Locate the cell with the specified text and output its (X, Y) center coordinate. 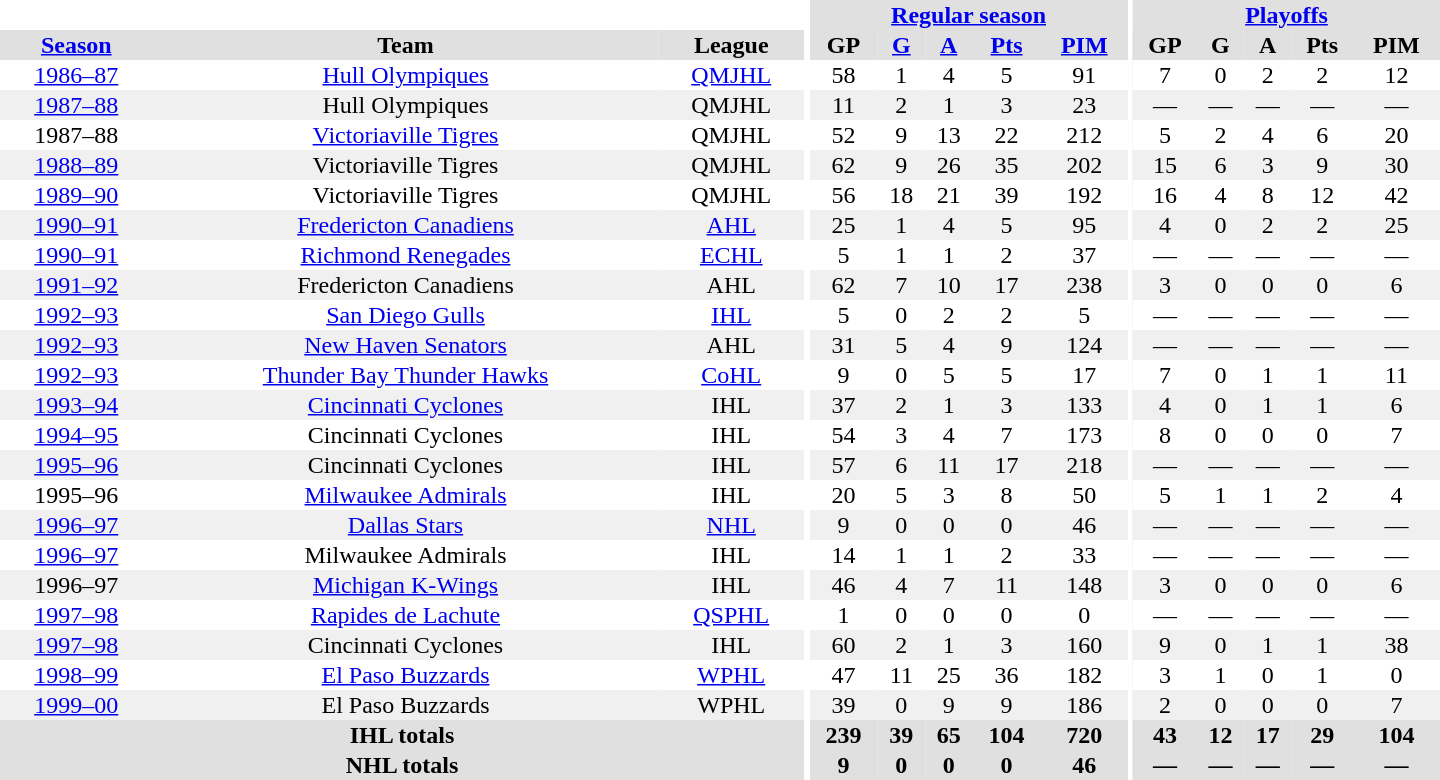
14 (843, 555)
238 (1084, 285)
56 (843, 195)
52 (843, 135)
21 (948, 195)
New Haven Senators (406, 345)
18 (902, 195)
IHL totals (402, 735)
1998–99 (76, 675)
47 (843, 675)
Rapides de Lachute (406, 615)
1986–87 (76, 75)
1999–00 (76, 705)
60 (843, 645)
186 (1084, 705)
182 (1084, 675)
33 (1084, 555)
Michigan K-Wings (406, 585)
148 (1084, 585)
15 (1165, 165)
13 (948, 135)
133 (1084, 405)
212 (1084, 135)
57 (843, 465)
16 (1165, 195)
239 (843, 735)
29 (1322, 735)
95 (1084, 225)
42 (1396, 195)
ECHL (731, 255)
65 (948, 735)
10 (948, 285)
50 (1084, 495)
202 (1084, 165)
720 (1084, 735)
30 (1396, 165)
124 (1084, 345)
1991–92 (76, 285)
1988–89 (76, 165)
San Diego Gulls (406, 315)
31 (843, 345)
NHL (731, 525)
22 (1006, 135)
CoHL (731, 375)
Dallas Stars (406, 525)
173 (1084, 435)
1993–94 (76, 405)
1989–90 (76, 195)
38 (1396, 645)
QSPHL (731, 615)
54 (843, 435)
Team (406, 45)
192 (1084, 195)
160 (1084, 645)
91 (1084, 75)
NHL totals (402, 765)
Playoffs (1286, 15)
Season (76, 45)
League (731, 45)
Thunder Bay Thunder Hawks (406, 375)
218 (1084, 465)
58 (843, 75)
Richmond Renegades (406, 255)
23 (1084, 105)
35 (1006, 165)
1994–95 (76, 435)
26 (948, 165)
36 (1006, 675)
Regular season (968, 15)
43 (1165, 735)
